Extract the [X, Y] coordinate from the center of the cell holding the provided text.  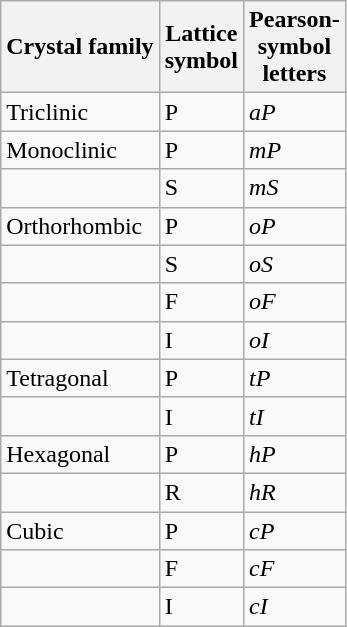
mS [295, 188]
Triclinic [80, 112]
Latticesymbol [201, 47]
cI [295, 607]
aP [295, 112]
Orthorhombic [80, 226]
tP [295, 378]
oP [295, 226]
Monoclinic [80, 150]
cP [295, 531]
oI [295, 340]
R [201, 492]
Pearson-symbol letters [295, 47]
Cubic [80, 531]
Crystal family [80, 47]
oS [295, 264]
tI [295, 416]
cF [295, 569]
hR [295, 492]
mP [295, 150]
Hexagonal [80, 454]
oF [295, 302]
Tetragonal [80, 378]
hP [295, 454]
